Detect which cell encompasses the target text, then output its (x, y) center coordinate. 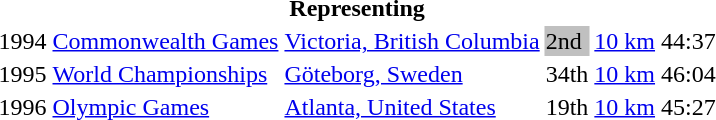
Commonwealth Games (166, 41)
Victoria, British Columbia (412, 41)
34th (567, 74)
World Championships (166, 74)
Göteborg, Sweden (412, 74)
2nd (567, 41)
